Output the [X, Y] coordinate of the center of the cell containing the given text.  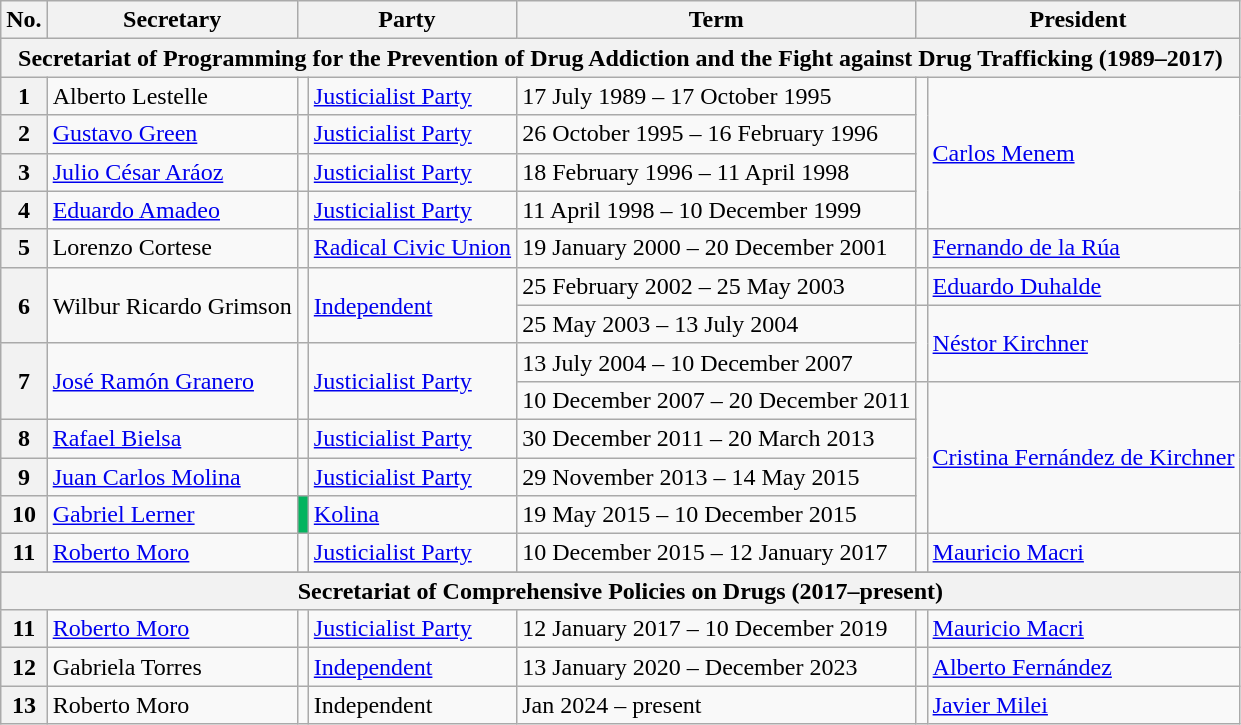
5 [24, 248]
1 [24, 96]
12 [24, 667]
13 July 2004 – 10 December 2007 [716, 362]
26 October 1995 – 16 February 1996 [716, 134]
Gabriela Torres [172, 667]
4 [24, 210]
29 November 2013 – 14 May 2015 [716, 477]
25 February 2002 – 25 May 2003 [716, 286]
12 January 2017 – 10 December 2019 [716, 629]
30 December 2011 – 20 March 2013 [716, 438]
Alberto Lestelle [172, 96]
10 December 2007 – 20 December 2011 [716, 400]
Alberto Fernández [1084, 667]
19 May 2015 – 10 December 2015 [716, 515]
2 [24, 134]
Secretary [172, 20]
3 [24, 172]
10 [24, 515]
25 May 2003 – 13 July 2004 [716, 324]
10 December 2015 – 12 January 2017 [716, 553]
9 [24, 477]
Jan 2024 – present [716, 705]
Gustavo Green [172, 134]
Eduardo Amadeo [172, 210]
13 [24, 705]
11 April 1998 – 10 December 1999 [716, 210]
7 [24, 381]
Néstor Kirchner [1084, 343]
José Ramón Granero [172, 381]
13 January 2020 – December 2023 [716, 667]
Party [406, 20]
No. [24, 20]
Javier Milei [1084, 705]
Cristina Fernández de Kirchner [1084, 457]
Term [716, 20]
19 January 2000 – 20 December 2001 [716, 248]
Carlos Menem [1084, 153]
Wilbur Ricardo Grimson [172, 305]
President [1078, 20]
Secretariat of Programming for the Prevention of Drug Addiction and the Fight against Drug Trafficking (1989–2017) [620, 58]
18 February 1996 – 11 April 1998 [716, 172]
Juan Carlos Molina [172, 477]
Lorenzo Cortese [172, 248]
Kolina [412, 515]
Eduardo Duhalde [1084, 286]
8 [24, 438]
Secretariat of Comprehensive Policies on Drugs (2017–present) [620, 591]
17 July 1989 – 17 October 1995 [716, 96]
Julio César Aráoz [172, 172]
6 [24, 305]
Radical Civic Union [412, 248]
Fernando de la Rúa [1084, 248]
Rafael Bielsa [172, 438]
Gabriel Lerner [172, 515]
